From the cell containing the given text, extract its center point as (x, y) coordinate. 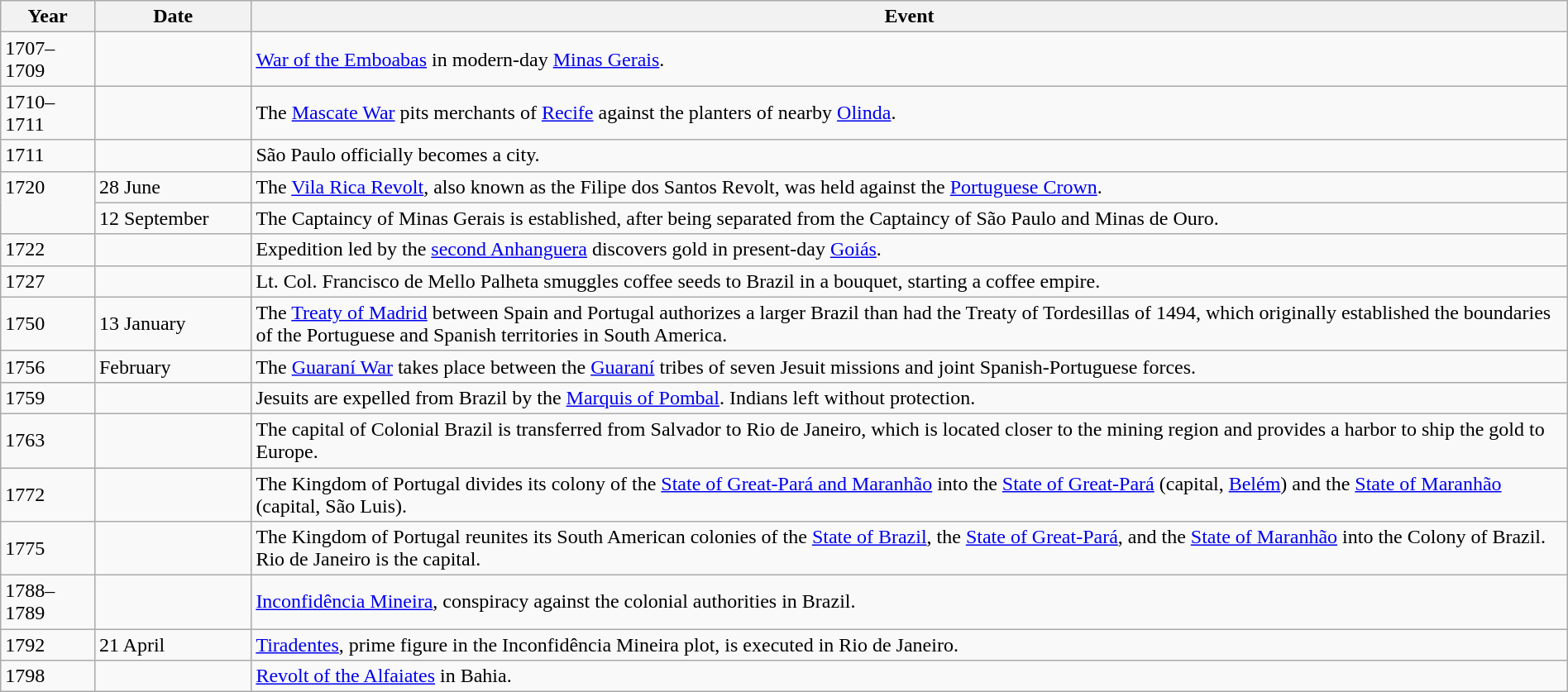
São Paulo officially becomes a city. (910, 155)
The Vila Rica Revolt, also known as the Filipe dos Santos Revolt, was held against the Portuguese Crown. (910, 187)
Jesuits are expelled from Brazil by the Marquis of Pombal. Indians left without protection. (910, 398)
Expedition led by the second Anhanguera discovers gold in present-day Goiás. (910, 250)
13 January (172, 324)
1711 (48, 155)
War of the Emboabas in modern-day Minas Gerais. (910, 60)
Date (172, 17)
21 April (172, 645)
1763 (48, 440)
The Mascate War pits merchants of Recife against the planters of nearby Olinda. (910, 112)
1720 (48, 203)
Inconfidência Mineira, conspiracy against the colonial authorities in Brazil. (910, 602)
1756 (48, 366)
1750 (48, 324)
The Guaraní War takes place between the Guaraní tribes of seven Jesuit missions and joint Spanish-Portuguese forces. (910, 366)
The Captaincy of Minas Gerais is established, after being separated from the Captaincy of São Paulo and Minas de Ouro. (910, 218)
1727 (48, 281)
1788–1789 (48, 602)
Year (48, 17)
1759 (48, 398)
12 September (172, 218)
1792 (48, 645)
1722 (48, 250)
Tiradentes, prime figure in the Inconfidência Mineira plot, is executed in Rio de Janeiro. (910, 645)
1710–1711 (48, 112)
February (172, 366)
1775 (48, 549)
Revolt of the Alfaiates in Bahia. (910, 676)
Event (910, 17)
1707–1709 (48, 60)
1772 (48, 494)
1798 (48, 676)
28 June (172, 187)
Lt. Col. Francisco de Mello Palheta smuggles coffee seeds to Brazil in a bouquet, starting a coffee empire. (910, 281)
